Provide the [x, y] coordinate of the cell's center where the given text is located.  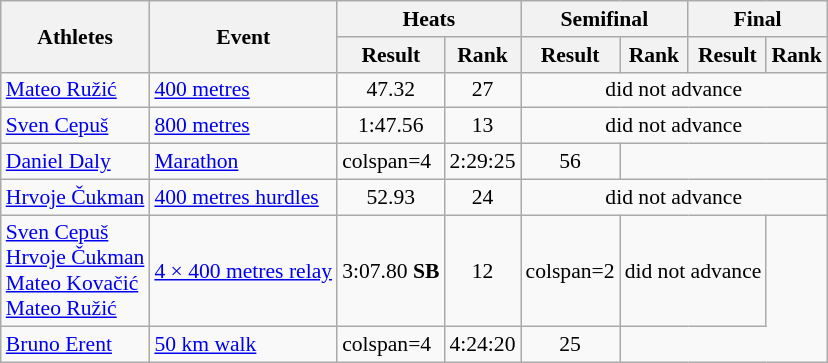
2:29:25 [482, 162]
47.32 [390, 90]
Athletes [76, 36]
Sven Cepuš [76, 126]
25 [570, 345]
Marathon [243, 162]
Semifinal [605, 19]
Mateo Ružić [76, 90]
Hrvoje Čukman [76, 197]
colspan=2 [570, 271]
56 [570, 162]
4:24:20 [482, 345]
4 × 400 metres relay [243, 271]
Heats [428, 19]
Final [758, 19]
400 metres hurdles [243, 197]
Bruno Erent [76, 345]
800 metres [243, 126]
12 [482, 271]
1:47.56 [390, 126]
3:07.80 SB [390, 271]
13 [482, 126]
Sven CepušHrvoje ČukmanMateo KovačićMateo Ružić [76, 271]
Daniel Daly [76, 162]
400 metres [243, 90]
27 [482, 90]
52.93 [390, 197]
Event [243, 36]
24 [482, 197]
50 km walk [243, 345]
